Locate the cell with the specified text and output its (x, y) center coordinate. 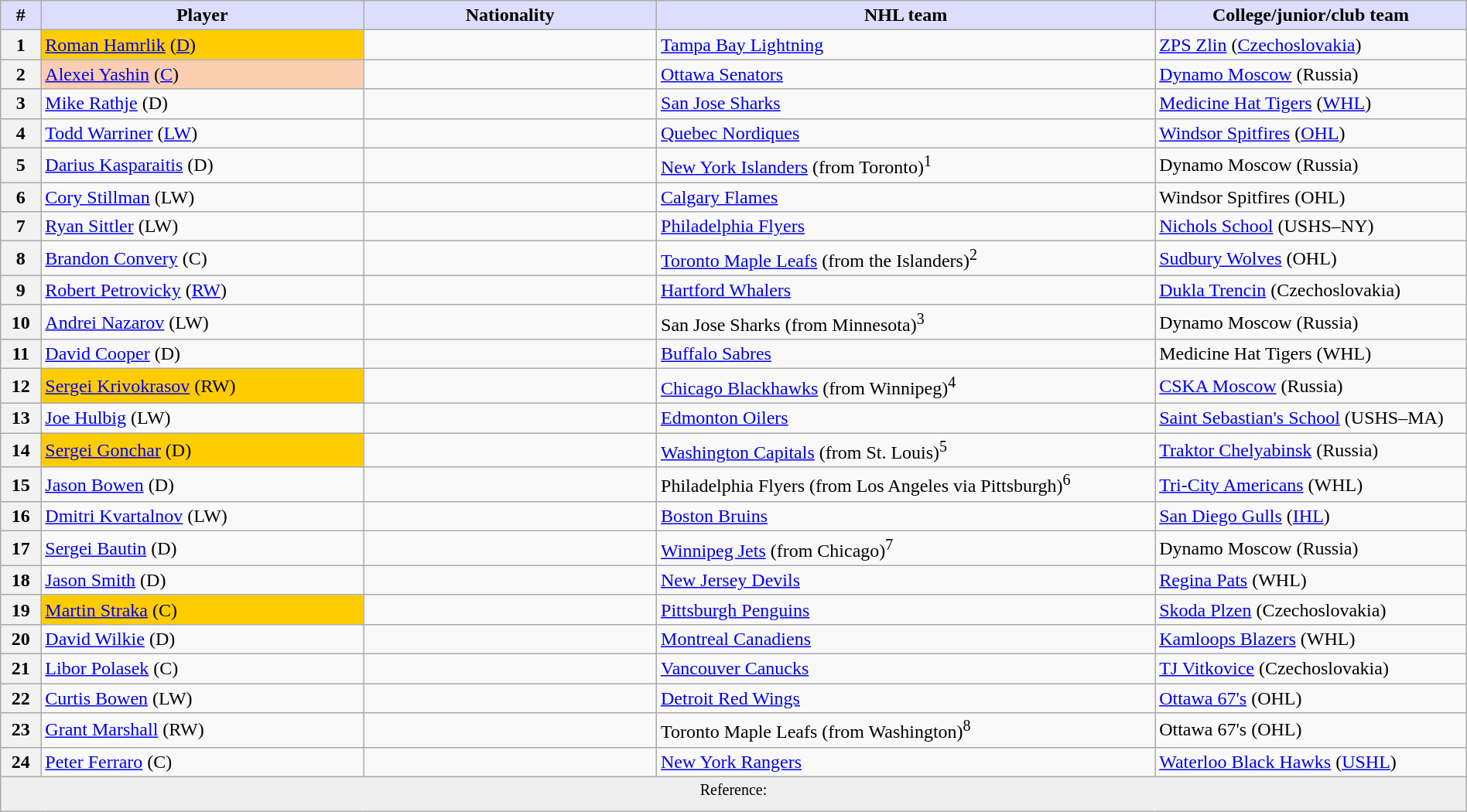
Saint Sebastian's School (USHS–MA) (1311, 418)
Joe Hulbig (LW) (203, 418)
Philadelphia Flyers (906, 227)
24 (21, 762)
19 (21, 609)
Sudbury Wolves (OHL) (1311, 258)
11 (21, 354)
Vancouver Canucks (906, 669)
New Jersey Devils (906, 580)
David Cooper (D) (203, 354)
Pittsburgh Penguins (906, 609)
Hartford Whalers (906, 290)
Peter Ferraro (C) (203, 762)
9 (21, 290)
10 (21, 322)
Darius Kasparaitis (D) (203, 165)
Sergei Gonchar (D) (203, 450)
Jason Smith (D) (203, 580)
Nichols School (USHS–NY) (1311, 227)
2 (21, 74)
Winnipeg Jets (from Chicago)7 (906, 549)
Calgary Flames (906, 197)
21 (21, 669)
Boston Bruins (906, 517)
Reference: (733, 793)
6 (21, 197)
Brandon Convery (C) (203, 258)
16 (21, 517)
1 (21, 45)
Washington Capitals (from St. Louis)5 (906, 450)
# (21, 15)
Cory Stillman (LW) (203, 197)
Toronto Maple Leafs (from the Islanders)2 (906, 258)
San Jose Sharks (906, 104)
Quebec Nordiques (906, 133)
Libor Polasek (C) (203, 669)
Traktor Chelyabinsk (Russia) (1311, 450)
Ottawa Senators (906, 74)
New York Rangers (906, 762)
22 (21, 698)
3 (21, 104)
Mike Rathje (D) (203, 104)
Nationality (511, 15)
Skoda Plzen (Czechoslovakia) (1311, 609)
Dmitri Kvartalnov (LW) (203, 517)
TJ Vitkovice (Czechoslovakia) (1311, 669)
7 (21, 227)
David Wilkie (D) (203, 639)
Todd Warriner (LW) (203, 133)
Grant Marshall (RW) (203, 730)
12 (21, 387)
18 (21, 580)
Curtis Bowen (LW) (203, 698)
Dukla Trencin (Czechoslovakia) (1311, 290)
Philadelphia Flyers (from Los Angeles via Pittsburgh)6 (906, 484)
Kamloops Blazers (WHL) (1311, 639)
College/junior/club team (1311, 15)
CSKA Moscow (Russia) (1311, 387)
Tampa Bay Lightning (906, 45)
Tri-City Americans (WHL) (1311, 484)
Sergei Bautin (D) (203, 549)
Ryan Sittler (LW) (203, 227)
4 (21, 133)
17 (21, 549)
Regina Pats (WHL) (1311, 580)
15 (21, 484)
San Diego Gulls (IHL) (1311, 517)
Roman Hamrlik (D) (203, 45)
San Jose Sharks (from Minnesota)3 (906, 322)
Jason Bowen (D) (203, 484)
20 (21, 639)
ZPS Zlin (Czechoslovakia) (1311, 45)
Toronto Maple Leafs (from Washington)8 (906, 730)
Sergei Krivokrasov (RW) (203, 387)
Waterloo Black Hawks (USHL) (1311, 762)
14 (21, 450)
13 (21, 418)
NHL team (906, 15)
8 (21, 258)
Buffalo Sabres (906, 354)
Detroit Red Wings (906, 698)
Alexei Yashin (C) (203, 74)
Martin Straka (C) (203, 609)
5 (21, 165)
Robert Petrovicky (RW) (203, 290)
Andrei Nazarov (LW) (203, 322)
Chicago Blackhawks (from Winnipeg)4 (906, 387)
23 (21, 730)
Montreal Canadiens (906, 639)
Player (203, 15)
New York Islanders (from Toronto)1 (906, 165)
Edmonton Oilers (906, 418)
